Return [X, Y] of the center of cell containing provided text 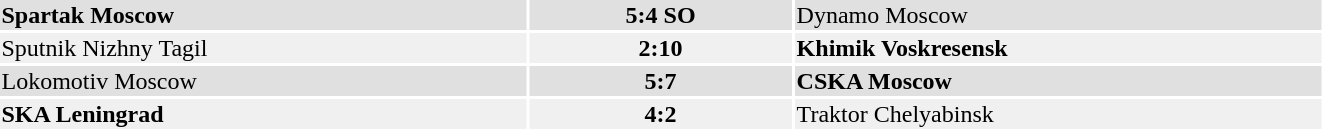
5:4 SO [660, 15]
2:10 [660, 48]
SKA Leningrad [263, 114]
CSKA Moscow [1058, 81]
Spartak Moscow [263, 15]
Dynamo Moscow [1058, 15]
Khimik Voskresensk [1058, 48]
4:2 [660, 114]
Traktor Chelyabinsk [1058, 114]
5:7 [660, 81]
Sputnik Nizhny Tagil [263, 48]
Lokomotiv Moscow [263, 81]
